Output the (X, Y) coordinate of the center of the cell containing the given text.  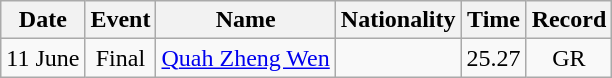
Quah Zheng Wen (246, 58)
Event (120, 20)
25.27 (494, 58)
Name (246, 20)
GR (569, 58)
Final (120, 58)
Time (494, 20)
Record (569, 20)
11 June (43, 58)
Date (43, 20)
Nationality (398, 20)
